Pinpoint the cell where the given text exists, returning its [x, y] midpoint coordinate. 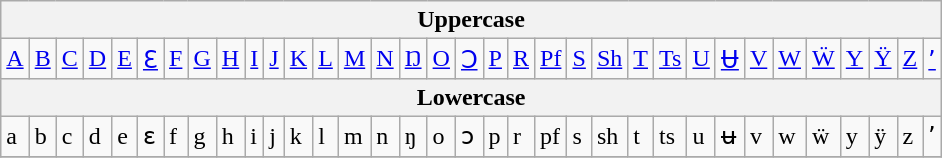
Ÿ [883, 59]
m [354, 136]
v [758, 136]
pf [551, 136]
ŋ [413, 136]
Sh [609, 59]
f [176, 136]
Uppercase [472, 20]
A [15, 59]
ʉ [730, 136]
Lowercase [472, 97]
g [202, 136]
w [790, 136]
d [97, 136]
Y [854, 59]
Ŋ [413, 59]
V [758, 59]
Ɔ [469, 59]
K [298, 59]
r [520, 136]
Pf [551, 59]
s [579, 136]
P [495, 59]
n [385, 136]
e [125, 136]
Ʉ [730, 59]
p [495, 136]
c [70, 136]
Z [910, 59]
L [326, 59]
sh [609, 136]
i [254, 136]
b [42, 136]
ɛ [150, 136]
o [441, 136]
R [520, 59]
C [70, 59]
B [42, 59]
O [441, 59]
F [176, 59]
U [701, 59]
a [15, 136]
l [326, 136]
W [790, 59]
I [254, 59]
ɔ [469, 136]
k [298, 136]
G [202, 59]
H [230, 59]
N [385, 59]
D [97, 59]
S [579, 59]
j [274, 136]
ts [670, 136]
J [274, 59]
M [354, 59]
y [854, 136]
T [641, 59]
ẅ [824, 136]
Ɛ [150, 59]
ÿ [883, 136]
E [125, 59]
z [910, 136]
t [641, 136]
Ẅ [824, 59]
u [701, 136]
Ts [670, 59]
h [230, 136]
